Provide the (x, y) coordinate of the cell's center where the given text is located.  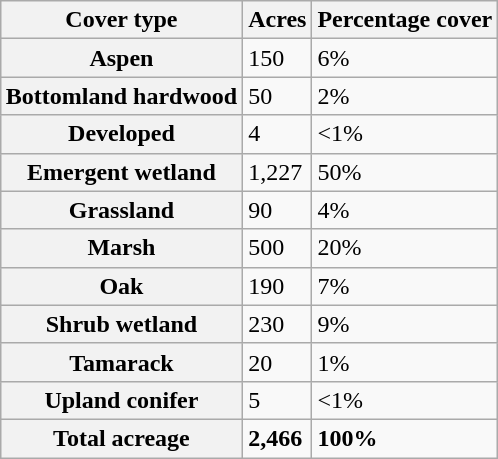
6% (405, 58)
90 (278, 210)
50% (405, 172)
Marsh (121, 248)
500 (278, 248)
100% (405, 438)
Shrub wetland (121, 324)
20% (405, 248)
Acres (278, 20)
Total acreage (121, 438)
50 (278, 96)
230 (278, 324)
7% (405, 286)
Oak (121, 286)
1,227 (278, 172)
Bottomland hardwood (121, 96)
Cover type (121, 20)
Tamarack (121, 362)
9% (405, 324)
2% (405, 96)
Percentage cover (405, 20)
20 (278, 362)
4 (278, 134)
190 (278, 286)
Developed (121, 134)
5 (278, 400)
Aspen (121, 58)
2,466 (278, 438)
Grassland (121, 210)
Upland conifer (121, 400)
Emergent wetland (121, 172)
1% (405, 362)
150 (278, 58)
4% (405, 210)
